Scan for the cell matching the given text and deliver its [x, y] coordinate at center. 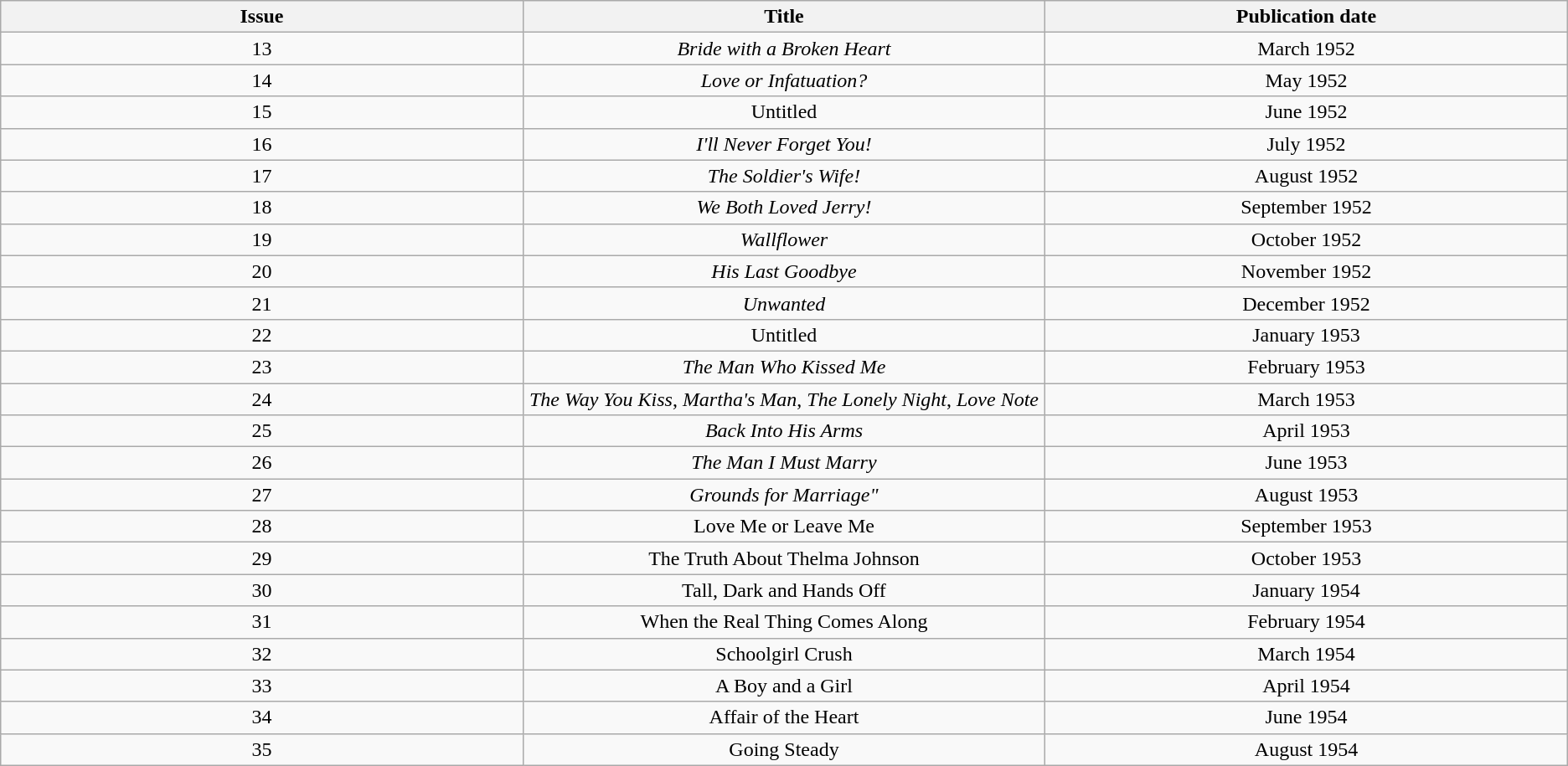
August 1954 [1307, 749]
13 [261, 49]
The Man I Must Marry [784, 463]
August 1952 [1307, 176]
Bride with a Broken Heart [784, 49]
Love Me or Leave Me [784, 527]
25 [261, 431]
February 1954 [1307, 622]
24 [261, 399]
Going Steady [784, 749]
I'll Never Forget You! [784, 144]
Grounds for Marriage" [784, 495]
The Man Who Kissed Me [784, 367]
23 [261, 367]
The Truth About Thelma Johnson [784, 558]
Title [784, 17]
Issue [261, 17]
16 [261, 144]
October 1952 [1307, 239]
17 [261, 176]
July 1952 [1307, 144]
34 [261, 717]
August 1953 [1307, 495]
Wallflower [784, 239]
27 [261, 495]
15 [261, 112]
29 [261, 558]
Affair of the Heart [784, 717]
The Way You Kiss, Martha's Man, The Lonely Night, Love Note [784, 399]
May 1952 [1307, 80]
20 [261, 271]
22 [261, 335]
Unwanted [784, 303]
January 1954 [1307, 590]
28 [261, 527]
19 [261, 239]
The Soldier's Wife! [784, 176]
His Last Goodbye [784, 271]
December 1952 [1307, 303]
We Both Loved Jerry! [784, 208]
When the Real Thing Comes Along [784, 622]
Back Into His Arms [784, 431]
A Boy and a Girl [784, 686]
June 1952 [1307, 112]
Love or Infatuation? [784, 80]
32 [261, 654]
April 1953 [1307, 431]
February 1953 [1307, 367]
March 1952 [1307, 49]
Publication date [1307, 17]
September 1953 [1307, 527]
June 1953 [1307, 463]
14 [261, 80]
Tall, Dark and Hands Off [784, 590]
31 [261, 622]
April 1954 [1307, 686]
November 1952 [1307, 271]
30 [261, 590]
33 [261, 686]
June 1954 [1307, 717]
September 1952 [1307, 208]
18 [261, 208]
35 [261, 749]
January 1953 [1307, 335]
March 1953 [1307, 399]
Schoolgirl Crush [784, 654]
March 1954 [1307, 654]
21 [261, 303]
October 1953 [1307, 558]
26 [261, 463]
